Detect which cell encompasses the target text, then output its [x, y] center coordinate. 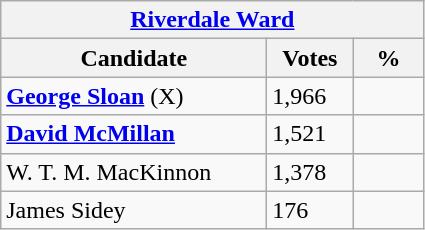
1,966 [310, 96]
W. T. M. MacKinnon [134, 172]
176 [310, 210]
1,378 [310, 172]
George Sloan (X) [134, 96]
1,521 [310, 134]
% [388, 58]
Candidate [134, 58]
James Sidey [134, 210]
Riverdale Ward [212, 20]
David McMillan [134, 134]
Votes [310, 58]
